Determine the (x, y) coordinate at the center of the cell enclosing the given text.  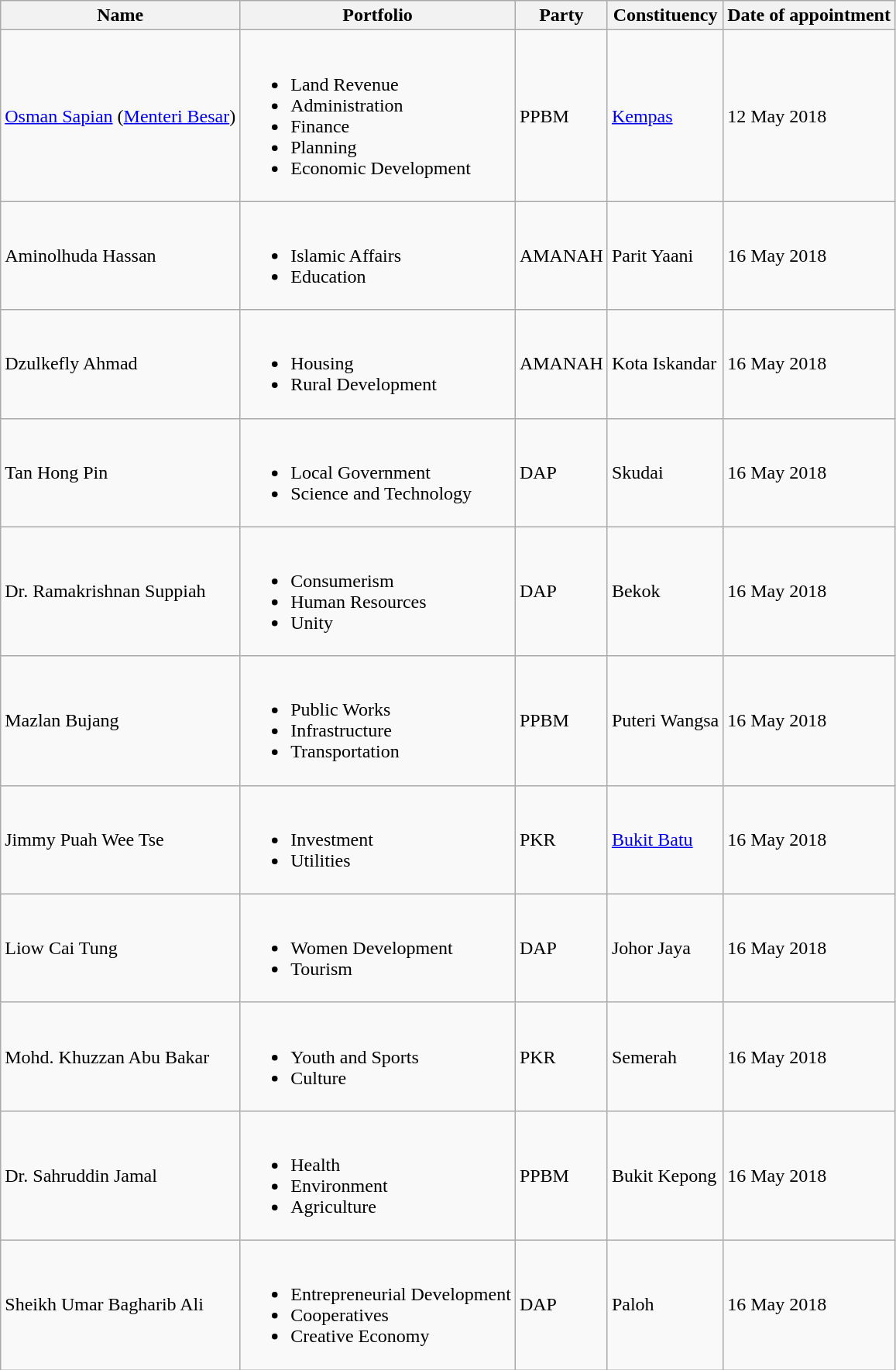
Bekok (664, 592)
HousingRural Development (378, 364)
Paloh (664, 1304)
Women DevelopmentTourism (378, 948)
Jimmy Puah Wee Tse (121, 840)
Sheikh Umar Bagharib Ali (121, 1304)
Liow Cai Tung (121, 948)
Name (121, 15)
Semerah (664, 1056)
Johor Jaya (664, 948)
Constituency (664, 15)
Mazlan Bujang (121, 720)
Dr. Ramakrishnan Suppiah (121, 592)
Bukit Kepong (664, 1176)
Islamic AffairsEducation (378, 256)
Portfolio (378, 15)
InvestmentUtilities (378, 840)
Parit Yaani (664, 256)
Party (561, 15)
Tan Hong Pin (121, 472)
Osman Sapian (Menteri Besar) (121, 116)
Mohd. Khuzzan Abu Bakar (121, 1056)
Kempas (664, 116)
Public WorksInfrastructureTransportation (378, 720)
Date of appointment (809, 15)
Kota Iskandar (664, 364)
Puteri Wangsa (664, 720)
Entrepreneurial DevelopmentCooperativesCreative Economy (378, 1304)
Aminolhuda Hassan (121, 256)
Local GovernmentScience and Technology (378, 472)
Youth and SportsCulture (378, 1056)
Bukit Batu (664, 840)
HealthEnvironmentAgriculture (378, 1176)
ConsumerismHuman ResourcesUnity (378, 592)
Skudai (664, 472)
Dzulkefly Ahmad (121, 364)
Dr. Sahruddin Jamal (121, 1176)
Land RevenueAdministrationFinancePlanningEconomic Development (378, 116)
12 May 2018 (809, 116)
